Locate the cell with the specified text and output its (X, Y) center coordinate. 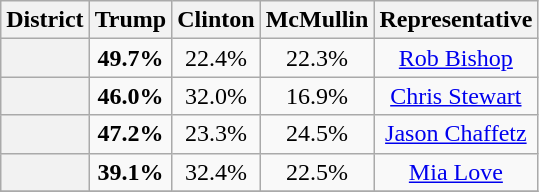
16.9% (317, 96)
Mia Love (456, 172)
District (45, 20)
Trump (130, 20)
McMullin (317, 20)
47.2% (130, 134)
24.5% (317, 134)
22.4% (216, 58)
22.3% (317, 58)
32.0% (216, 96)
46.0% (130, 96)
32.4% (216, 172)
Representative (456, 20)
Rob Bishop (456, 58)
22.5% (317, 172)
Clinton (216, 20)
49.7% (130, 58)
39.1% (130, 172)
Jason Chaffetz (456, 134)
Chris Stewart (456, 96)
23.3% (216, 134)
